Locate the cell with the specified text and output its [X, Y] center coordinate. 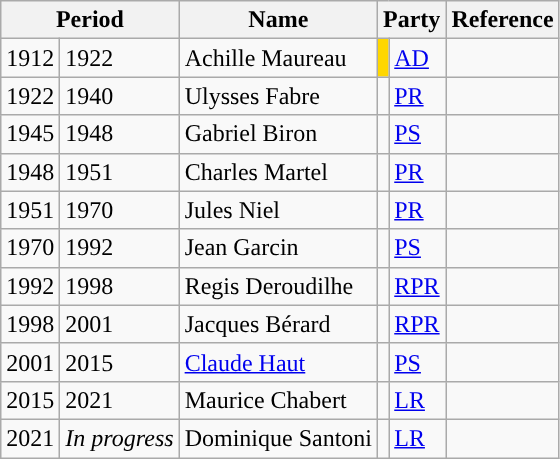
1912 [30, 58]
Charles Martel [278, 172]
In progress [120, 438]
Claude Haut [278, 362]
Dominique Santoni [278, 438]
Maurice Chabert [278, 400]
Reference [502, 20]
AD [418, 58]
Period [90, 20]
Achille Maureau [278, 58]
Jean Garcin [278, 248]
1945 [30, 134]
Ulysses Fabre [278, 96]
Regis Deroudilhe [278, 286]
Name [278, 20]
Jacques Bérard [278, 324]
Party [412, 20]
Jules Niel [278, 210]
1940 [120, 96]
Gabriel Biron [278, 134]
